Extract the [X, Y] coordinate from the center of the cell holding the provided text.  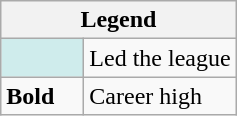
Bold [42, 96]
Led the league [160, 58]
Legend [118, 20]
Career high [160, 96]
